Find where the given text appears and provide that cell's center as (X, Y) coordinate. 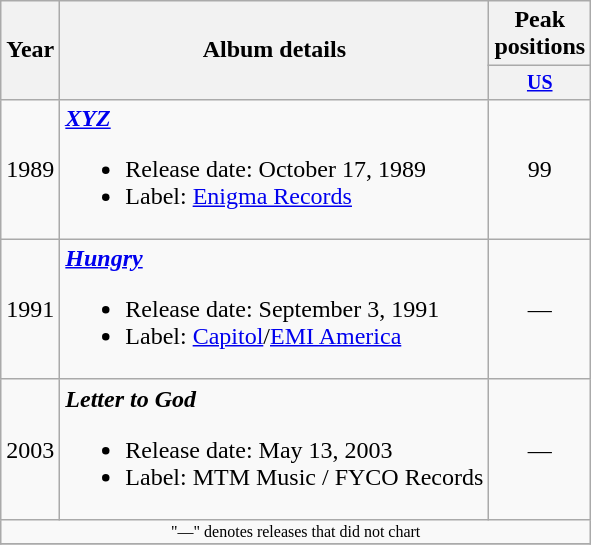
99 (540, 169)
HungryRelease date: September 3, 1991Label: Capitol/EMI America (274, 309)
Letter to GodRelease date: May 13, 2003Label: MTM Music / FYCO Records (274, 449)
XYZRelease date: October 17, 1989Label: Enigma Records (274, 169)
US (540, 82)
Peak positions (540, 34)
1989 (30, 169)
Album details (274, 50)
"—" denotes releases that did not chart (296, 531)
Year (30, 50)
2003 (30, 449)
1991 (30, 309)
